Output the [X, Y] coordinate of the center of the cell containing the given text.  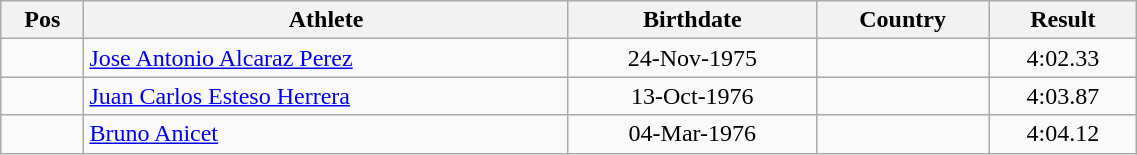
Bruno Anicet [326, 134]
4:02.33 [1063, 58]
Birthdate [692, 20]
24-Nov-1975 [692, 58]
4:04.12 [1063, 134]
4:03.87 [1063, 96]
Pos [42, 20]
Juan Carlos Esteso Herrera [326, 96]
Athlete [326, 20]
Jose Antonio Alcaraz Perez [326, 58]
Result [1063, 20]
Country [902, 20]
13-Oct-1976 [692, 96]
04-Mar-1976 [692, 134]
